Find where the given text appears and provide that cell's center as (X, Y) coordinate. 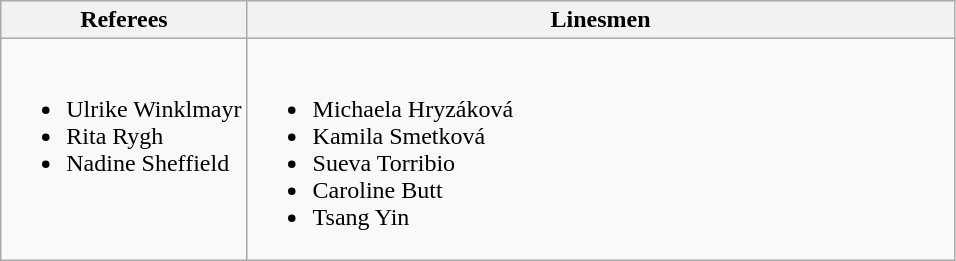
Linesmen (600, 20)
Michaela Hryzáková Kamila Smetková Sueva Torribio Caroline Butt Tsang Yin (600, 150)
Referees (124, 20)
Ulrike Winklmayr Rita Rygh Nadine Sheffield (124, 150)
